Output the (X, Y) coordinate of the center of the cell containing the given text.  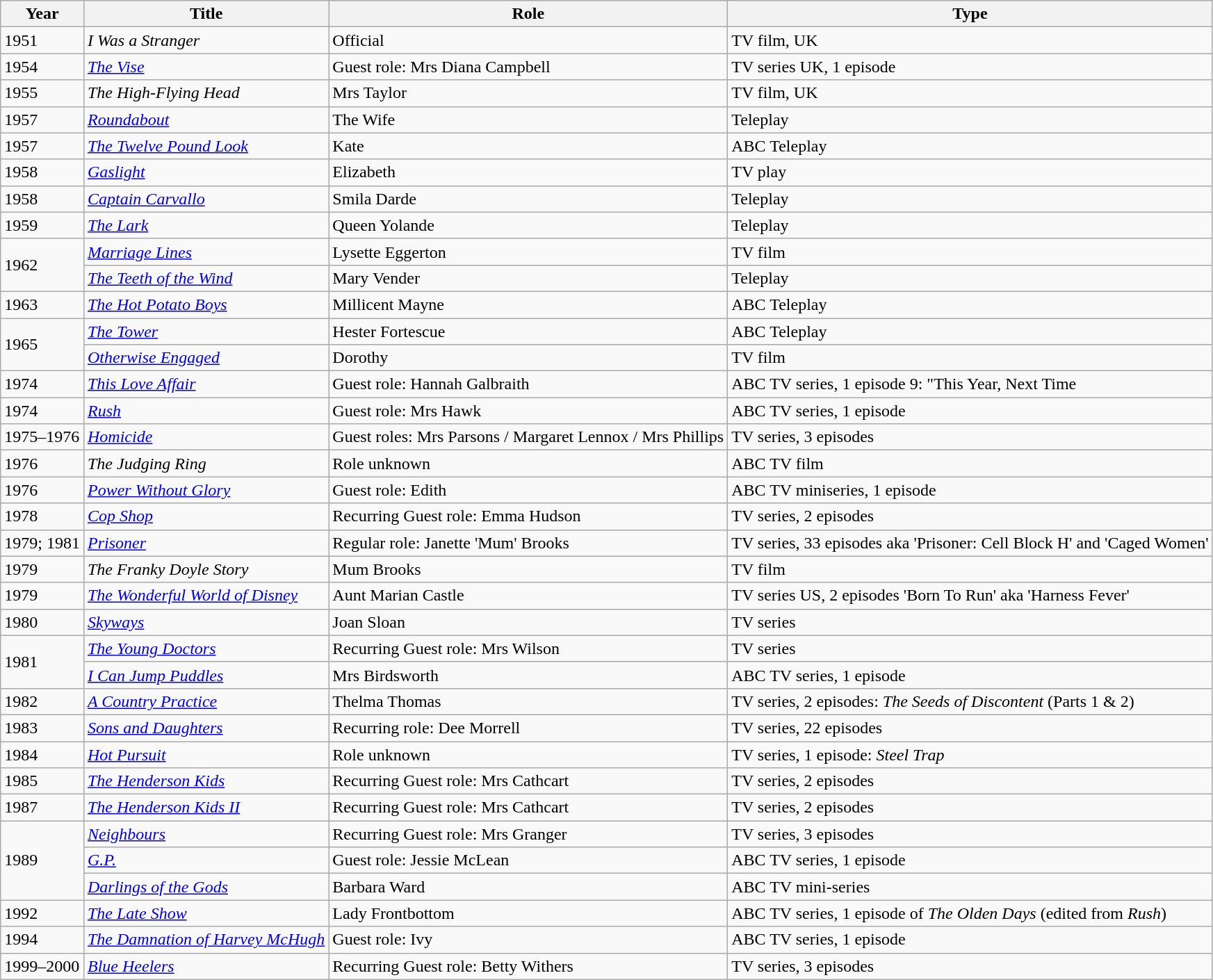
Sons and Daughters (206, 728)
Millicent Mayne (528, 304)
Cop Shop (206, 516)
Elizabeth (528, 172)
TV series, 22 episodes (970, 728)
ABC TV series, 1 episode 9: "This Year, Next Time (970, 384)
Mrs Taylor (528, 93)
The Wonderful World of Disney (206, 596)
Otherwise Engaged (206, 358)
Guest role: Hannah Galbraith (528, 384)
Smila Darde (528, 199)
This Love Affair (206, 384)
1983 (42, 728)
I Can Jump Puddles (206, 675)
1992 (42, 913)
Lysette Eggerton (528, 252)
Type (970, 14)
The Teeth of the Wind (206, 278)
Mum Brooks (528, 569)
Recurring role: Dee Morrell (528, 728)
Role (528, 14)
Prisoner (206, 543)
Year (42, 14)
Hot Pursuit (206, 754)
1989 (42, 860)
The Wife (528, 120)
The Judging Ring (206, 464)
G.P. (206, 860)
The High-Flying Head (206, 93)
Hester Fortescue (528, 332)
The Vise (206, 67)
1975–1976 (42, 437)
Recurring Guest role: Betty Withers (528, 966)
1963 (42, 304)
TV play (970, 172)
Mary Vender (528, 278)
Guest role: Jessie McLean (528, 860)
ABC TV series, 1 episode of The Olden Days (edited from Rush) (970, 913)
Blue Heelers (206, 966)
1982 (42, 701)
Gaslight (206, 172)
1954 (42, 67)
1959 (42, 225)
1987 (42, 808)
Recurring Guest role: Mrs Wilson (528, 648)
Skyways (206, 622)
Guest role: Ivy (528, 940)
Power Without Glory (206, 490)
ABC TV film (970, 464)
Neighbours (206, 834)
1994 (42, 940)
1951 (42, 40)
The Hot Potato Boys (206, 304)
TV series UK, 1 episode (970, 67)
TV series, 33 episodes aka 'Prisoner: Cell Block H' and 'Caged Women' (970, 543)
Joan Sloan (528, 622)
The Lark (206, 225)
The Tower (206, 332)
Official (528, 40)
Queen Yolande (528, 225)
Guest role: Mrs Hawk (528, 411)
1984 (42, 754)
Title (206, 14)
I Was a Stranger (206, 40)
Recurring Guest role: Mrs Granger (528, 834)
1981 (42, 662)
TV series, 2 episodes: The Seeds of Discontent (Parts 1 & 2) (970, 701)
Marriage Lines (206, 252)
Homicide (206, 437)
A Country Practice (206, 701)
Regular role: Janette 'Mum' Brooks (528, 543)
Darlings of the Gods (206, 887)
Dorothy (528, 358)
TV series, 1 episode: Steel Trap (970, 754)
Barbara Ward (528, 887)
1965 (42, 345)
TV series US, 2 episodes 'Born To Run' aka 'Harness Fever' (970, 596)
The Late Show (206, 913)
Lady Frontbottom (528, 913)
The Henderson Kids II (206, 808)
Captain Carvallo (206, 199)
The Henderson Kids (206, 781)
Guest roles: Mrs Parsons / Margaret Lennox / Mrs Phillips (528, 437)
1979; 1981 (42, 543)
Guest role: Mrs Diana Campbell (528, 67)
ABC TV mini-series (970, 887)
The Twelve Pound Look (206, 146)
1985 (42, 781)
1955 (42, 93)
1978 (42, 516)
Kate (528, 146)
The Young Doctors (206, 648)
Mrs Birdsworth (528, 675)
Rush (206, 411)
Guest role: Edith (528, 490)
Aunt Marian Castle (528, 596)
1962 (42, 265)
The Damnation of Harvey McHugh (206, 940)
Thelma Thomas (528, 701)
Recurring Guest role: Emma Hudson (528, 516)
1999–2000 (42, 966)
ABC TV miniseries, 1 episode (970, 490)
Roundabout (206, 120)
1980 (42, 622)
The Franky Doyle Story (206, 569)
